Determine the (X, Y) coordinate at the center of the cell enclosing the given text.  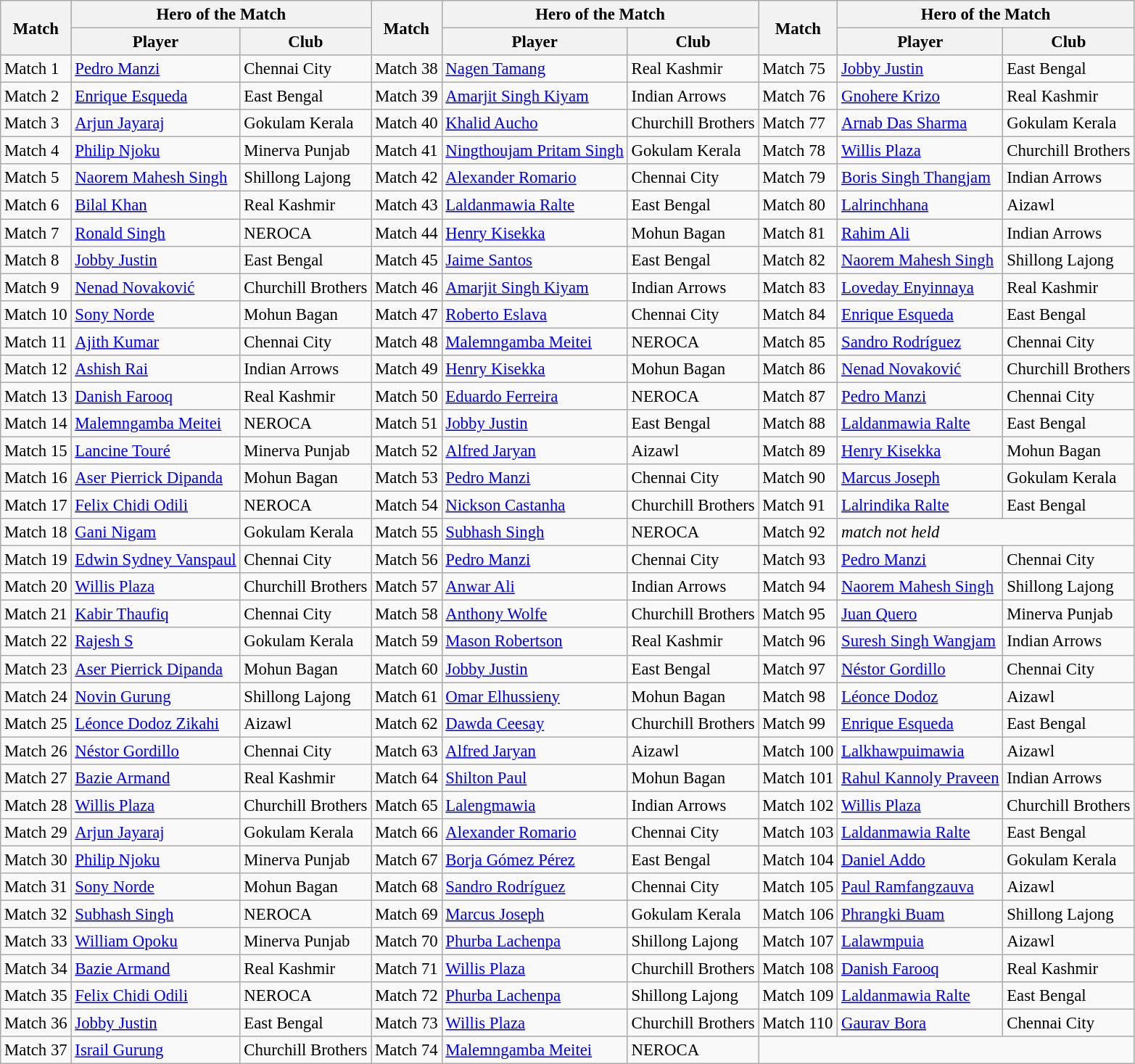
Match 26 (36, 751)
Match 80 (798, 205)
Match 96 (798, 642)
Match 13 (36, 396)
Match 15 (36, 450)
Match 54 (406, 506)
Match 82 (798, 260)
Rahim Ali (920, 233)
Gaurav Bora (920, 1023)
Match 99 (798, 723)
Match 60 (406, 669)
Match 75 (798, 69)
Match 106 (798, 915)
Match 2 (36, 96)
Match 109 (798, 996)
Match 11 (36, 342)
Anwar Ali (535, 587)
Match 17 (36, 506)
Match 93 (798, 560)
Match 19 (36, 560)
Match 27 (36, 778)
Roberto Eslava (535, 314)
Match 88 (798, 424)
Rahul Kannoly Praveen (920, 778)
Borja Gómez Pérez (535, 859)
Paul Ramfangzauva (920, 887)
Match 45 (406, 260)
Ningthoujam Pritam Singh (535, 151)
Match 32 (36, 915)
Juan Quero (920, 614)
Match 23 (36, 669)
Khalid Aucho (535, 123)
Match 4 (36, 151)
Dawda Ceesay (535, 723)
Match 48 (406, 342)
Match 22 (36, 642)
Lalrinchhana (920, 205)
Ajith Kumar (155, 342)
Match 70 (406, 941)
Match 56 (406, 560)
Gnohere Krizo (920, 96)
Mason Robertson (535, 642)
Match 69 (406, 915)
Match 65 (406, 805)
match not held (986, 532)
Match 30 (36, 859)
Match 89 (798, 450)
Match 95 (798, 614)
Boris Singh Thangjam (920, 178)
Match 67 (406, 859)
Match 68 (406, 887)
Match 41 (406, 151)
Anthony Wolfe (535, 614)
Match 62 (406, 723)
Match 84 (798, 314)
Match 102 (798, 805)
Lalrindika Ralte (920, 506)
Match 50 (406, 396)
Edwin Sydney Vanspaul (155, 560)
Arnab Das Sharma (920, 123)
Nickson Castanha (535, 506)
Match 63 (406, 751)
Match 83 (798, 287)
Match 55 (406, 532)
Shilton Paul (535, 778)
Match 33 (36, 941)
Match 8 (36, 260)
Match 12 (36, 369)
Bilal Khan (155, 205)
Loveday Enyinnaya (920, 287)
Lalengmawia (535, 805)
Match 57 (406, 587)
Match 43 (406, 205)
William Opoku (155, 941)
Lalawmpuia (920, 941)
Match 49 (406, 369)
Match 66 (406, 833)
Match 81 (798, 233)
Match 53 (406, 478)
Match 71 (406, 969)
Match 16 (36, 478)
Jaime Santos (535, 260)
Match 58 (406, 614)
Match 97 (798, 669)
Match 52 (406, 450)
Match 61 (406, 696)
Match 39 (406, 96)
Match 35 (36, 996)
Match 10 (36, 314)
Match 110 (798, 1023)
Ashish Rai (155, 369)
Match 101 (798, 778)
Match 59 (406, 642)
Match 92 (798, 532)
Match 73 (406, 1023)
Match 90 (798, 478)
Phrangki Buam (920, 915)
Match 28 (36, 805)
Match 79 (798, 178)
Match 6 (36, 205)
Lalkhawpuimawia (920, 751)
Match 25 (36, 723)
Suresh Singh Wangjam (920, 642)
Novin Gurung (155, 696)
Match 98 (798, 696)
Match 1 (36, 69)
Match 42 (406, 178)
Match 72 (406, 996)
Match 47 (406, 314)
Daniel Addo (920, 859)
Match 91 (798, 506)
Match 3 (36, 123)
Léonce Dodoz (920, 696)
Match 18 (36, 532)
Match 94 (798, 587)
Match 38 (406, 69)
Match 103 (798, 833)
Rajesh S (155, 642)
Eduardo Ferreira (535, 396)
Match 36 (36, 1023)
Kabir Thaufiq (155, 614)
Match 40 (406, 123)
Match 87 (798, 396)
Match 9 (36, 287)
Léonce Dodoz Zikahi (155, 723)
Match 24 (36, 696)
Match 77 (798, 123)
Match 20 (36, 587)
Match 100 (798, 751)
Lancine Touré (155, 450)
Match 14 (36, 424)
Match 21 (36, 614)
Match 7 (36, 233)
Match 76 (798, 96)
Match 105 (798, 887)
Match 31 (36, 887)
Match 5 (36, 178)
Match 51 (406, 424)
Omar Elhussieny (535, 696)
Match 29 (36, 833)
Match 107 (798, 941)
Match 104 (798, 859)
Match 85 (798, 342)
Match 46 (406, 287)
Match 108 (798, 969)
Match 78 (798, 151)
Ronald Singh (155, 233)
Match 34 (36, 969)
Gani Nigam (155, 532)
Nagen Tamang (535, 69)
Match 64 (406, 778)
Match 44 (406, 233)
Match 86 (798, 369)
